For the text-containing cell, return its midpoint in (x, y) coordinate format. 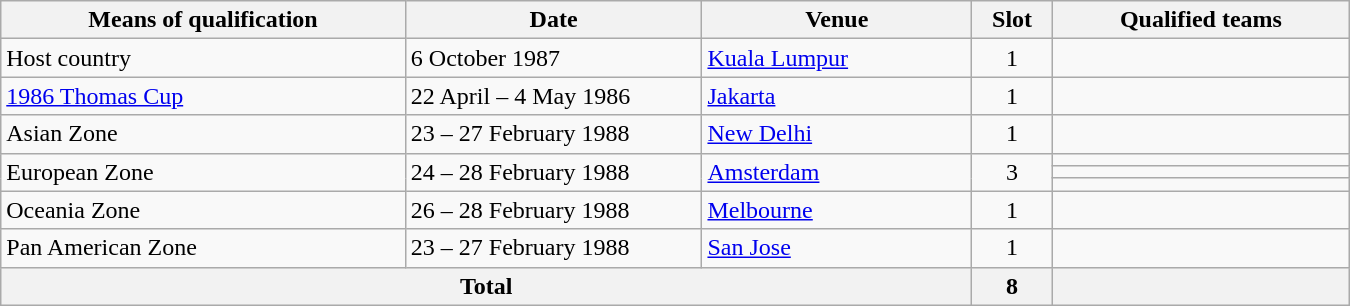
8 (1012, 286)
24 – 28 February 1988 (554, 172)
Means of qualification (204, 20)
Kuala Lumpur (837, 58)
Jakarta (837, 96)
Qualified teams (1202, 20)
Oceania Zone (204, 210)
Host country (204, 58)
Pan American Zone (204, 248)
Asian Zone (204, 134)
European Zone (204, 172)
1986 Thomas Cup (204, 96)
6 October 1987 (554, 58)
22 April – 4 May 1986 (554, 96)
3 (1012, 172)
26 – 28 February 1988 (554, 210)
Total (486, 286)
New Delhi (837, 134)
Melbourne (837, 210)
Date (554, 20)
Venue (837, 20)
Amsterdam (837, 172)
Slot (1012, 20)
San Jose (837, 248)
